Detect which cell encompasses the target text, then output its (X, Y) center coordinate. 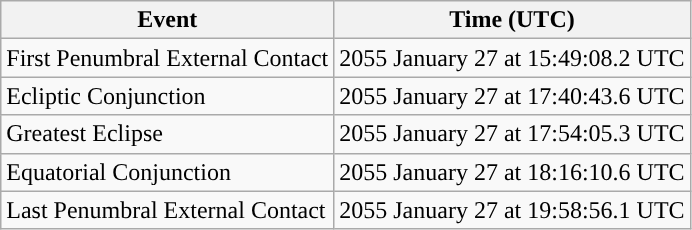
Event (168, 20)
Greatest Eclipse (168, 134)
2055 January 27 at 18:16:10.6 UTC (512, 172)
Ecliptic Conjunction (168, 96)
2055 January 27 at 17:40:43.6 UTC (512, 96)
Time (UTC) (512, 20)
2055 January 27 at 19:58:56.1 UTC (512, 210)
Last Penumbral External Contact (168, 210)
2055 January 27 at 15:49:08.2 UTC (512, 58)
Equatorial Conjunction (168, 172)
2055 January 27 at 17:54:05.3 UTC (512, 134)
First Penumbral External Contact (168, 58)
